Detect which cell encompasses the target text, then output its [X, Y] center coordinate. 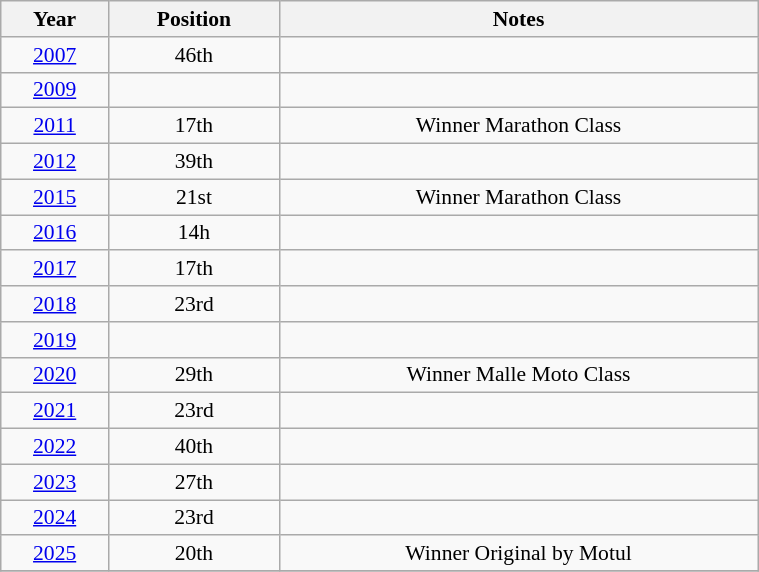
2007 [55, 55]
Notes [518, 19]
46th [194, 55]
Year [55, 19]
2023 [55, 482]
27th [194, 482]
2025 [55, 554]
2011 [55, 126]
2012 [55, 162]
2024 [55, 518]
2021 [55, 411]
2019 [55, 340]
Winner Malle Moto Class [518, 375]
29th [194, 375]
2020 [55, 375]
20th [194, 554]
39th [194, 162]
2015 [55, 197]
21st [194, 197]
2022 [55, 447]
2017 [55, 269]
2018 [55, 304]
40th [194, 447]
Winner Original by Motul [518, 554]
2009 [55, 90]
14h [194, 233]
Position [194, 19]
2016 [55, 233]
